Return (X, Y) of the center of cell containing provided text 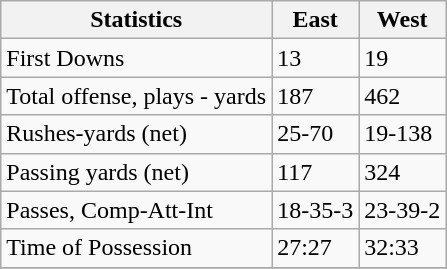
Passes, Comp-Att-Int (136, 210)
First Downs (136, 58)
East (316, 20)
187 (316, 96)
Passing yards (net) (136, 172)
13 (316, 58)
West (402, 20)
117 (316, 172)
324 (402, 172)
Statistics (136, 20)
Total offense, plays - yards (136, 96)
25-70 (316, 134)
Time of Possession (136, 248)
27:27 (316, 248)
462 (402, 96)
19-138 (402, 134)
32:33 (402, 248)
19 (402, 58)
18-35-3 (316, 210)
Rushes-yards (net) (136, 134)
23-39-2 (402, 210)
